Search for the cell housing the specified text and yield its (X, Y) center coordinate. 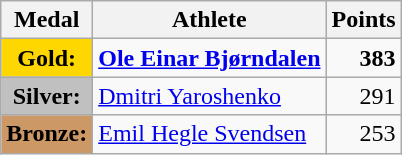
Athlete (210, 20)
Ole Einar Bjørndalen (210, 58)
Gold: (47, 58)
383 (364, 58)
253 (364, 134)
Emil Hegle Svendsen (210, 134)
Dmitri Yaroshenko (210, 96)
Points (364, 20)
Bronze: (47, 134)
291 (364, 96)
Medal (47, 20)
Silver: (47, 96)
